Scan for the cell matching the given text and deliver its [X, Y] coordinate at center. 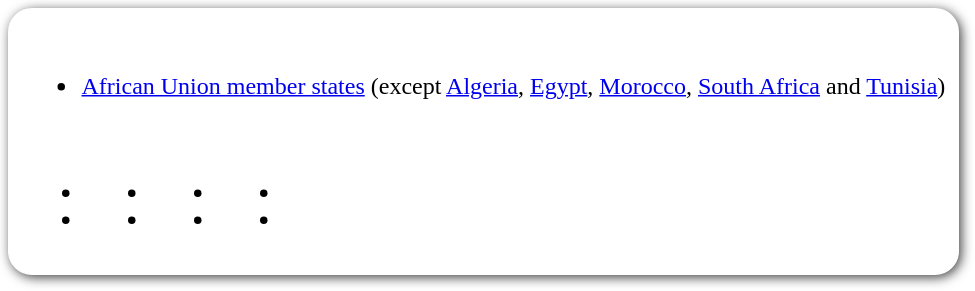
African Union member states (except Algeria, Egypt, Morocco, South Africa and Tunisia) [484, 142]
